Determine the (x, y) coordinate at the center of the cell enclosing the given text.  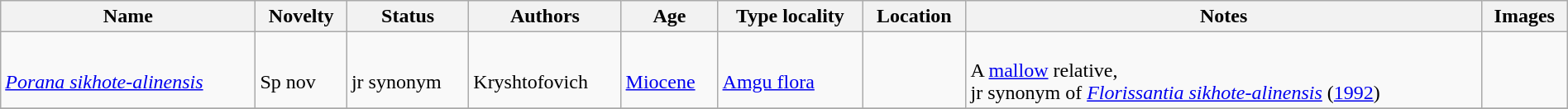
Images (1524, 17)
Name (128, 17)
jr synonym (407, 70)
Porana sikhote-alinensis (128, 70)
Type locality (791, 17)
Age (670, 17)
Status (407, 17)
Kryshtofovich (545, 70)
A mallow relative, jr synonym of Florissantia sikhote-alinensis (1992) (1224, 70)
Novelty (301, 17)
Notes (1224, 17)
Authors (545, 17)
Location (915, 17)
Amgu flora (791, 70)
Sp nov (301, 70)
Miocene (670, 70)
